Capture the cell that displays the provided text and extract its [x, y] central coordinate. 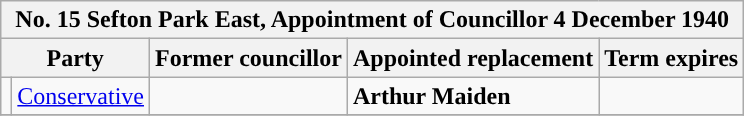
No. 15 Sefton Park East, Appointment of Councillor 4 December 1940 [372, 20]
Conservative [81, 96]
Appointed replacement [472, 58]
Party [76, 58]
Arthur Maiden [472, 96]
Term expires [672, 58]
Former councillor [249, 58]
